From the cell containing the given text, extract its center point as (x, y) coordinate. 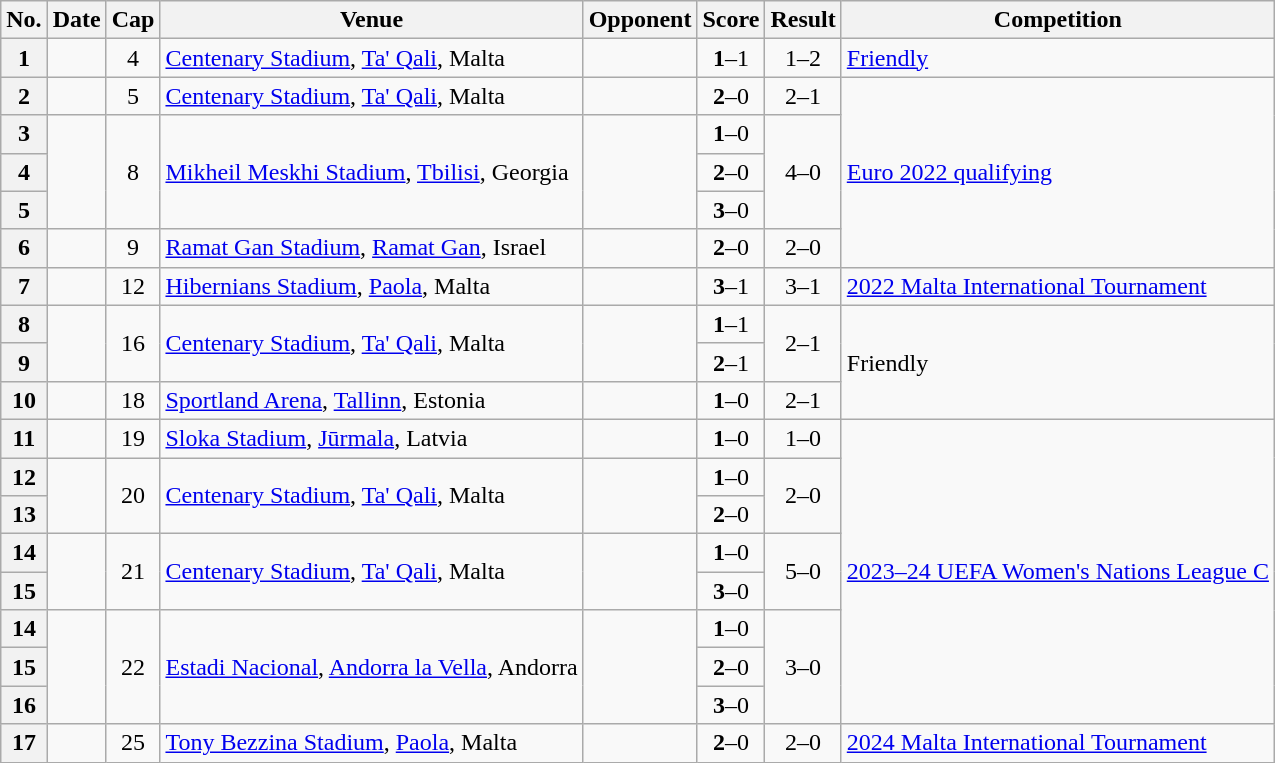
2022 Malta International Tournament (1058, 286)
10 (24, 400)
Tony Bezzina Stadium, Paola, Malta (372, 743)
21 (133, 572)
Opponent (640, 20)
Mikheil Meskhi Stadium, Tbilisi, Georgia (372, 172)
Competition (1058, 20)
7 (24, 286)
2024 Malta International Tournament (1058, 743)
4–0 (803, 172)
Hibernians Stadium, Paola, Malta (372, 286)
13 (24, 515)
11 (24, 438)
Venue (372, 20)
Sloka Stadium, Jūrmala, Latvia (372, 438)
1–2 (803, 58)
Sportland Arena, Tallinn, Estonia (372, 400)
17 (24, 743)
2 (24, 96)
Score (731, 20)
1 (24, 58)
20 (133, 496)
Ramat Gan Stadium, Ramat Gan, Israel (372, 248)
18 (133, 400)
22 (133, 667)
Cap (133, 20)
19 (133, 438)
Euro 2022 qualifying (1058, 172)
5–0 (803, 572)
2023–24 UEFA Women's Nations League C (1058, 571)
25 (133, 743)
No. (24, 20)
Date (76, 20)
3 (24, 134)
Result (803, 20)
Estadi Nacional, Andorra la Vella, Andorra (372, 667)
6 (24, 248)
